Output the [x, y] coordinate of the center of the cell containing the given text.  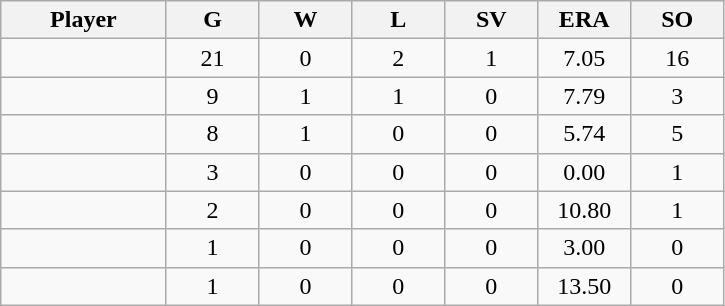
SV [492, 20]
21 [212, 58]
W [306, 20]
SO [678, 20]
G [212, 20]
9 [212, 96]
L [398, 20]
ERA [584, 20]
13.50 [584, 286]
7.79 [584, 96]
16 [678, 58]
7.05 [584, 58]
Player [84, 20]
3.00 [584, 248]
10.80 [584, 210]
8 [212, 134]
5.74 [584, 134]
5 [678, 134]
0.00 [584, 172]
